Find where the given text appears and provide that cell's center as [X, Y] coordinate. 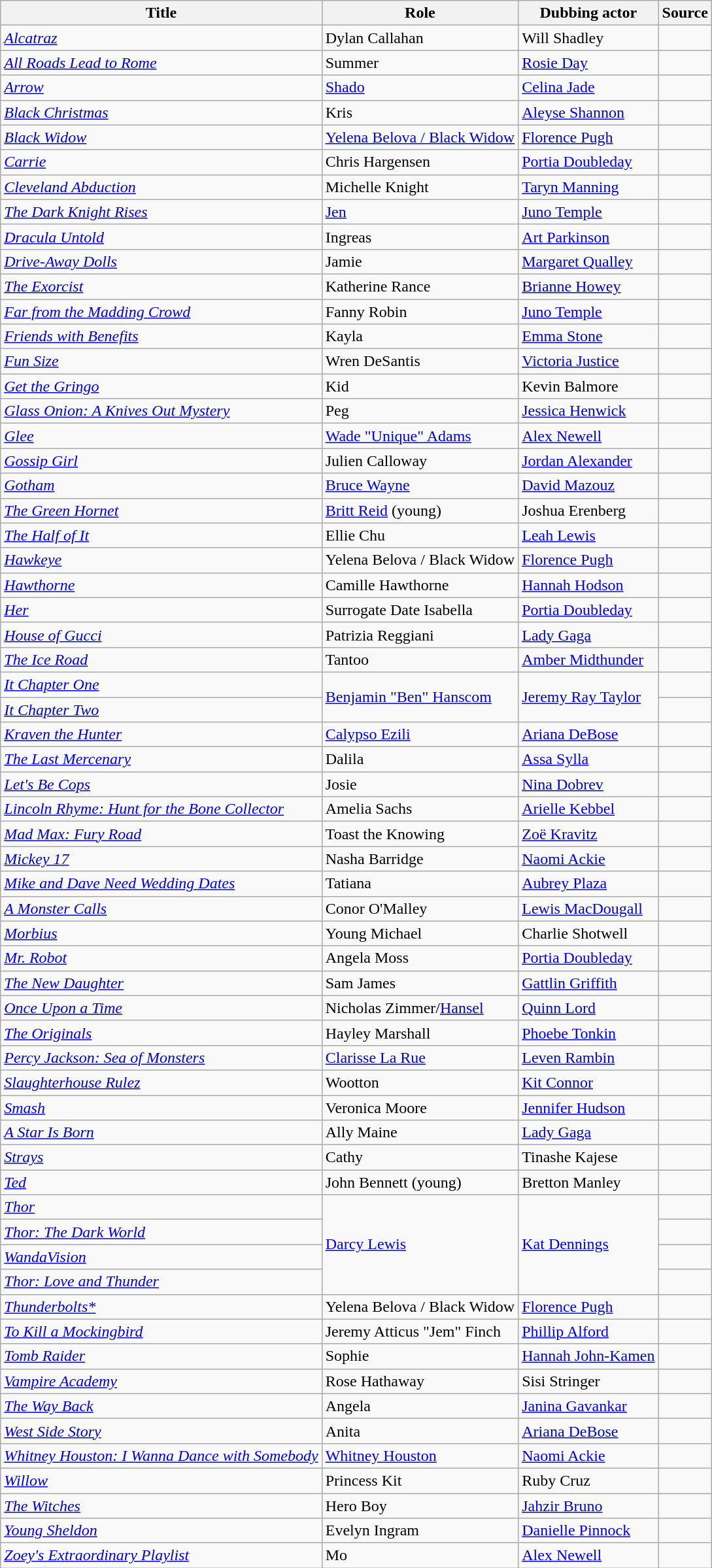
Benjamin "Ben" Hanscom [420, 697]
Julien Calloway [420, 461]
Source [685, 13]
The New Daughter [161, 983]
Kit Connor [588, 1082]
Brianne Howey [588, 286]
Angela Moss [420, 958]
WandaVision [161, 1257]
David Mazouz [588, 486]
Tatiana [420, 884]
Arielle Kebbel [588, 809]
Emma Stone [588, 337]
Kid [420, 386]
Cleveland Abduction [161, 187]
Surrogate Date Isabella [420, 610]
Title [161, 13]
Glass Onion: A Knives Out Mystery [161, 411]
Victoria Justice [588, 361]
The Green Hornet [161, 510]
Michelle Knight [420, 187]
Amber Midthunder [588, 659]
Hannah John-Kamen [588, 1356]
The Originals [161, 1033]
Mickey 17 [161, 859]
Jennifer Hudson [588, 1108]
It Chapter Two [161, 709]
Friends with Benefits [161, 337]
Jamie [420, 261]
Lincoln Rhyme: Hunt for the Bone Collector [161, 809]
Phoebe Tonkin [588, 1033]
Glee [161, 436]
Drive-Away Dolls [161, 261]
Black Christmas [161, 112]
Tantoo [420, 659]
The Witches [161, 1505]
Jeremy Atticus "Jem" Finch [420, 1331]
Whitney Houston: I Wanna Dance with Somebody [161, 1456]
Aleyse Shannon [588, 112]
Ruby Cruz [588, 1480]
Nina Dobrev [588, 784]
Bretton Manley [588, 1182]
Tinashe Kajese [588, 1158]
Leah Lewis [588, 535]
Fun Size [161, 361]
Slaughterhouse Rulez [161, 1082]
Young Sheldon [161, 1531]
Janina Gavankar [588, 1406]
Kris [420, 112]
Amelia Sachs [420, 809]
Ted [161, 1182]
Celina Jade [588, 88]
Lewis MacDougall [588, 909]
John Bennett (young) [420, 1182]
Angela [420, 1406]
Mad Max: Fury Road [161, 834]
Tomb Raider [161, 1356]
Ellie Chu [420, 535]
Rose Hathaway [420, 1381]
Role [420, 13]
Hawkeye [161, 560]
Zoey's Extraordinary Playlist [161, 1556]
Calypso Ezili [420, 735]
Wren DeSantis [420, 361]
Percy Jackson: Sea of Monsters [161, 1058]
Whitney Houston [420, 1456]
Anita [420, 1431]
The Last Mercenary [161, 759]
Wade "Unique" Adams [420, 436]
Margaret Qualley [588, 261]
The Half of It [161, 535]
To Kill a Mockingbird [161, 1331]
Joshua Erenberg [588, 510]
Morbius [161, 933]
Thor: Love and Thunder [161, 1282]
Let's Be Cops [161, 784]
Hannah Hodson [588, 585]
Jeremy Ray Taylor [588, 697]
Bruce Wayne [420, 486]
Charlie Shotwell [588, 933]
West Side Story [161, 1431]
Smash [161, 1108]
Phillip Alford [588, 1331]
Hero Boy [420, 1505]
Kat Dennings [588, 1244]
Jessica Henwick [588, 411]
Aubrey Plaza [588, 884]
Hayley Marshall [420, 1033]
Gattlin Griffith [588, 983]
Patrizia Reggiani [420, 635]
Gossip Girl [161, 461]
Willow [161, 1480]
Arrow [161, 88]
Dracula Untold [161, 237]
Chris Hargensen [420, 162]
Taryn Manning [588, 187]
Wootton [420, 1082]
Mr. Robot [161, 958]
Vampire Academy [161, 1381]
Art Parkinson [588, 237]
Will Shadley [588, 38]
Summer [420, 63]
Hawthorne [161, 585]
Clarisse La Rue [420, 1058]
Dubbing actor [588, 13]
Sophie [420, 1356]
All Roads Lead to Rome [161, 63]
Kevin Balmore [588, 386]
Cathy [420, 1158]
Conor O'Malley [420, 909]
Mo [420, 1556]
It Chapter One [161, 684]
Danielle Pinnock [588, 1531]
A Star Is Born [161, 1133]
Nicholas Zimmer/Hansel [420, 1008]
Carrie [161, 162]
Strays [161, 1158]
Dalila [420, 759]
Britt Reid (young) [420, 510]
Kraven the Hunter [161, 735]
Once Upon a Time [161, 1008]
Nasha Barridge [420, 859]
Dylan Callahan [420, 38]
Thor: The Dark World [161, 1232]
Ally Maine [420, 1133]
Jahzir Bruno [588, 1505]
Katherine Rance [420, 286]
Josie [420, 784]
Shado [420, 88]
Leven Rambin [588, 1058]
Thor [161, 1207]
Darcy Lewis [420, 1244]
Fanny Robin [420, 312]
Sam James [420, 983]
Rosie Day [588, 63]
Alcatraz [161, 38]
Toast the Knowing [420, 834]
Gotham [161, 486]
House of Gucci [161, 635]
Far from the Madding Crowd [161, 312]
Ingreas [420, 237]
Sisi Stringer [588, 1381]
Jordan Alexander [588, 461]
A Monster Calls [161, 909]
The Dark Knight Rises [161, 212]
Thunderbolts* [161, 1307]
Evelyn Ingram [420, 1531]
Zoë Kravitz [588, 834]
Young Michael [420, 933]
Quinn Lord [588, 1008]
Jen [420, 212]
Black Widow [161, 137]
The Way Back [161, 1406]
Kayla [420, 337]
Her [161, 610]
Get the Gringo [161, 386]
Camille Hawthorne [420, 585]
Veronica Moore [420, 1108]
Princess Kit [420, 1480]
The Exorcist [161, 286]
Assa Sylla [588, 759]
Peg [420, 411]
Mike and Dave Need Wedding Dates [161, 884]
The Ice Road [161, 659]
